Determine the [x, y] coordinate at the center of the cell enclosing the given text.  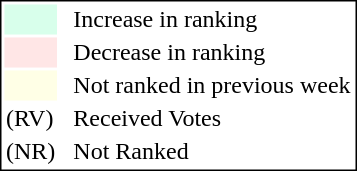
(NR) [30, 151]
(RV) [30, 119]
Decrease in ranking [212, 53]
Not ranked in previous week [212, 85]
Received Votes [212, 119]
Increase in ranking [212, 19]
Not Ranked [212, 151]
